Locate the cell with the specified text and output its [x, y] center coordinate. 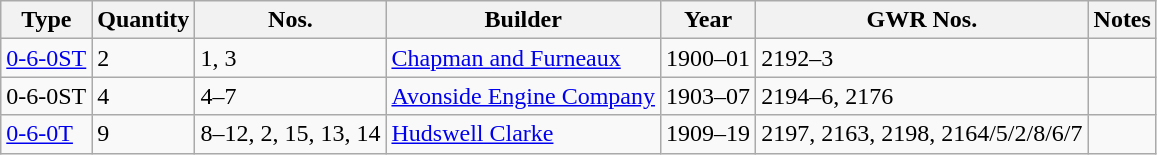
4 [144, 96]
Nos. [290, 20]
Chapman and Furneaux [524, 58]
4–7 [290, 96]
0-6-0T [46, 134]
1, 3 [290, 58]
Builder [524, 20]
Notes [1122, 20]
Hudswell Clarke [524, 134]
Year [708, 20]
2 [144, 58]
Quantity [144, 20]
GWR Nos. [922, 20]
Type [46, 20]
2192–3 [922, 58]
2197, 2163, 2198, 2164/5/2/8/6/7 [922, 134]
8–12, 2, 15, 13, 14 [290, 134]
1900–01 [708, 58]
1903–07 [708, 96]
Avonside Engine Company [524, 96]
2194–6, 2176 [922, 96]
9 [144, 134]
1909–19 [708, 134]
